For the text-containing cell, return its midpoint in (x, y) coordinate format. 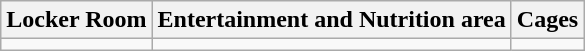
Cages (547, 20)
Locker Room (76, 20)
Entertainment and Nutrition area (332, 20)
